Determine the [X, Y] coordinate at the center of the cell enclosing the given text.  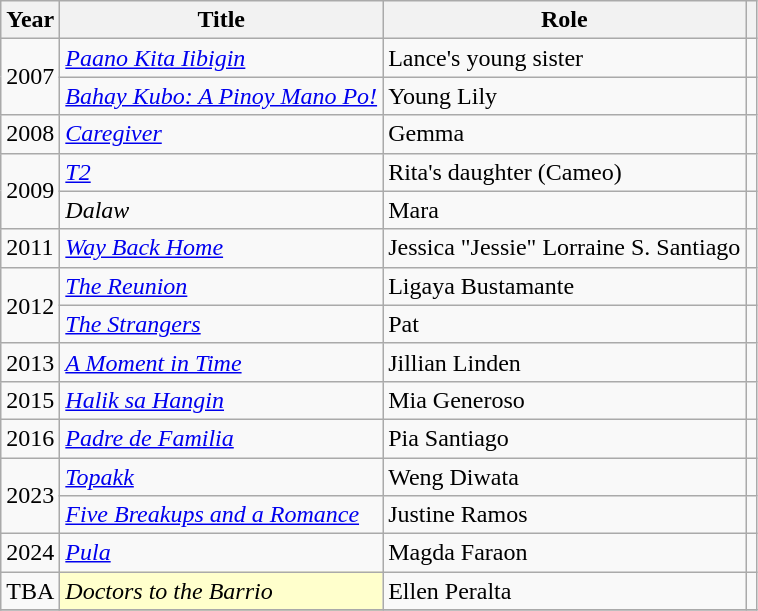
Lance's young sister [564, 58]
Pula [222, 553]
Role [564, 20]
TBA [30, 591]
Pat [564, 324]
Dalaw [222, 210]
Bahay Kubo: A Pinoy Mano Po! [222, 96]
A Moment in Time [222, 362]
Gemma [564, 134]
Padre de Familia [222, 438]
2011 [30, 248]
Mara [564, 210]
2007 [30, 77]
Halik sa Hangin [222, 400]
2012 [30, 305]
Five Breakups and a Romance [222, 515]
2013 [30, 362]
Magda Faraon [564, 553]
Jillian Linden [564, 362]
Pia Santiago [564, 438]
Jessica "Jessie" Lorraine S. Santiago [564, 248]
Justine Ramos [564, 515]
Ligaya Bustamante [564, 286]
2008 [30, 134]
Title [222, 20]
Topakk [222, 477]
Weng Diwata [564, 477]
The Strangers [222, 324]
2023 [30, 496]
Caregiver [222, 134]
Ellen Peralta [564, 591]
2024 [30, 553]
The Reunion [222, 286]
Young Lily [564, 96]
Doctors to the Barrio [222, 591]
2016 [30, 438]
Rita's daughter (Cameo) [564, 172]
Year [30, 20]
Mia Generoso [564, 400]
Paano Kita Iibigin [222, 58]
Way Back Home [222, 248]
2009 [30, 191]
2015 [30, 400]
T2 [222, 172]
